Provide the (x, y) coordinate of the cell's center where the given text is located.  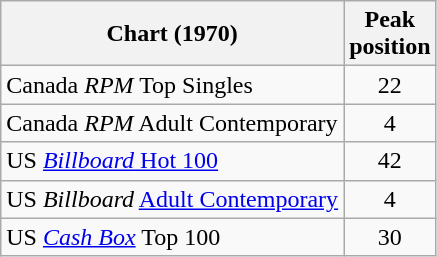
US Cash Box Top 100 (172, 237)
42 (390, 161)
US Billboard Adult Contemporary (172, 199)
US Billboard Hot 100 (172, 161)
Canada RPM Adult Contemporary (172, 123)
Canada RPM Top Singles (172, 85)
Chart (1970) (172, 34)
Peakposition (390, 34)
22 (390, 85)
30 (390, 237)
